Locate the cell with the specified text and output its [x, y] center coordinate. 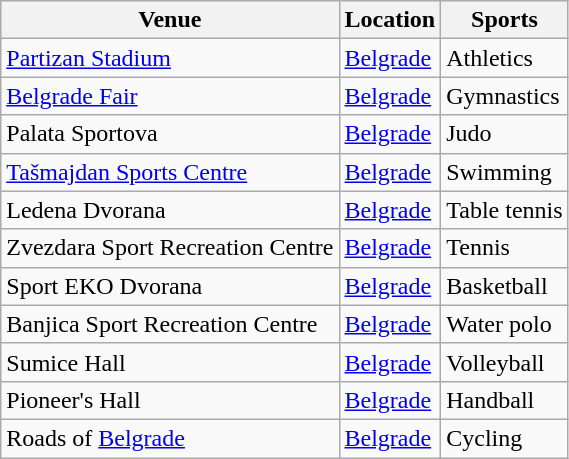
Judo [504, 134]
Handball [504, 400]
Tašmajdan Sports Centre [170, 172]
Volleyball [504, 362]
Sport EKO Dvorana [170, 286]
Athletics [504, 58]
Palata Sportova [170, 134]
Pioneer's Hall [170, 400]
Ledena Dvorana [170, 210]
Cycling [504, 438]
Banjica Sport Recreation Centre [170, 324]
Basketball [504, 286]
Partizan Stadium [170, 58]
Water polo [504, 324]
Table tennis [504, 210]
Zvezdara Sport Recreation Centre [170, 248]
Gymnastics [504, 96]
Sports [504, 20]
Venue [170, 20]
Sumice Hall [170, 362]
Location [390, 20]
Roads of Belgrade [170, 438]
Belgrade Fair [170, 96]
Tennis [504, 248]
Swimming [504, 172]
